Find where the given text appears and provide that cell's center as [X, Y] coordinate. 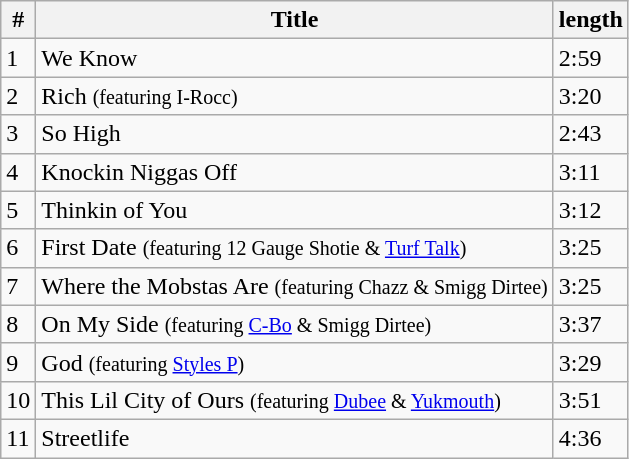
3:11 [590, 172]
We Know [294, 58]
Knockin Niggas Off [294, 172]
4:36 [590, 438]
10 [18, 400]
9 [18, 362]
length [590, 20]
3 [18, 134]
4 [18, 172]
2 [18, 96]
3:20 [590, 96]
7 [18, 286]
Streetlife [294, 438]
So High [294, 134]
Title [294, 20]
On My Side (featuring C-Bo & Smigg Dirtee) [294, 324]
God (featuring Styles P) [294, 362]
3:51 [590, 400]
# [18, 20]
First Date (featuring 12 Gauge Shotie & Turf Talk) [294, 248]
8 [18, 324]
3:12 [590, 210]
1 [18, 58]
6 [18, 248]
11 [18, 438]
3:29 [590, 362]
This Lil City of Ours (featuring Dubee & Yukmouth) [294, 400]
Rich (featuring I-Rocc) [294, 96]
5 [18, 210]
Where the Mobstas Are (featuring Chazz & Smigg Dirtee) [294, 286]
3:37 [590, 324]
2:59 [590, 58]
2:43 [590, 134]
Thinkin of You [294, 210]
